From the cell containing the given text, extract its center point as (X, Y) coordinate. 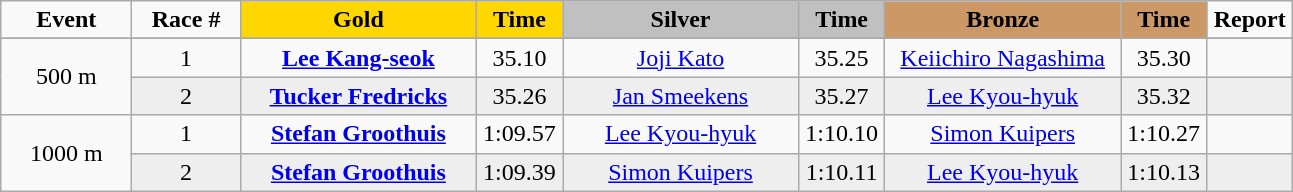
Gold (358, 20)
Bronze (1003, 20)
35.10 (519, 58)
500 m (66, 77)
Keiichiro Nagashima (1003, 58)
1:09.39 (519, 172)
1:10.10 (842, 134)
Report (1250, 20)
Race # (186, 20)
Silver (680, 20)
Tucker Fredricks (358, 96)
Joji Kato (680, 58)
1:10.11 (842, 172)
Lee Kang-seok (358, 58)
1000 m (66, 153)
35.26 (519, 96)
35.27 (842, 96)
35.30 (1164, 58)
1:10.27 (1164, 134)
Event (66, 20)
Jan Smeekens (680, 96)
35.25 (842, 58)
1:09.57 (519, 134)
35.32 (1164, 96)
1:10.13 (1164, 172)
